From the cell containing the given text, extract its center point as [x, y] coordinate. 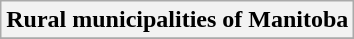
Rural municipalities of Manitoba [178, 20]
